Output the (x, y) coordinate of the center of the cell containing the given text.  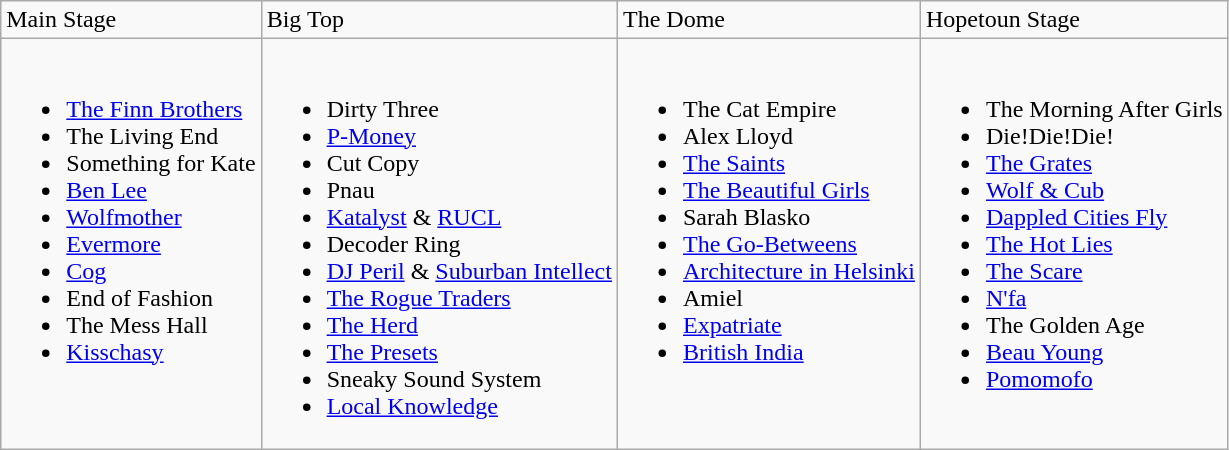
Hopetoun Stage (1074, 20)
The Finn BrothersThe Living EndSomething for KateBen LeeWolfmotherEvermoreCogEnd of FashionThe Mess HallKisschasy (131, 244)
Big Top (439, 20)
The Cat EmpireAlex LloydThe SaintsThe Beautiful GirlsSarah BlaskoThe Go-BetweensArchitecture in HelsinkiAmielExpatriateBritish India (768, 244)
The Morning After GirlsDie!Die!Die!The GratesWolf & CubDappled Cities FlyThe Hot LiesThe ScareN'faThe Golden AgeBeau YoungPomomofo (1074, 244)
The Dome (768, 20)
Main Stage (131, 20)
